Identify which cell holds the provided text, then report its (x, y) central coordinate. 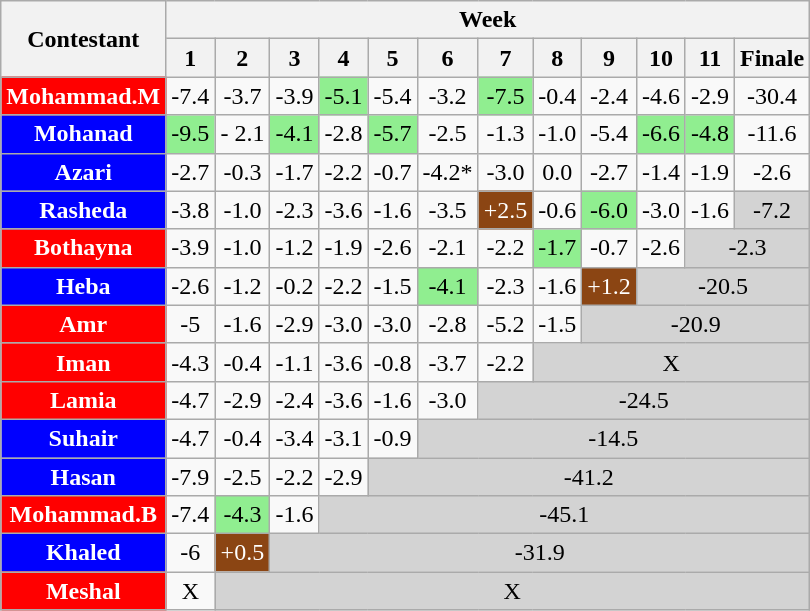
+1.2 (610, 286)
-3.1 (344, 438)
-3.8 (190, 210)
-0.9 (392, 438)
-4.6 (660, 96)
-6.6 (660, 134)
-0.8 (392, 362)
-1.1 (294, 362)
Lamia (84, 400)
1 (190, 58)
2 (242, 58)
10 (660, 58)
-7.5 (506, 96)
Rasheda (84, 210)
-0.3 (242, 172)
-5 (190, 324)
Azari (84, 172)
-31.9 (540, 553)
Iman (84, 362)
5 (392, 58)
Mohammad.B (84, 515)
-1.4 (660, 172)
-6.0 (610, 210)
-1.3 (506, 134)
-3.2 (448, 96)
-5.1 (344, 96)
+0.5 (242, 553)
11 (710, 58)
-5.2 (506, 324)
-0.6 (558, 210)
Suhair (84, 438)
-2.1 (448, 248)
-3.5 (448, 210)
Contestant (84, 39)
Finale (772, 58)
Mohanad (84, 134)
-7.9 (190, 477)
+2.5 (506, 210)
-11.6 (772, 134)
-20.9 (696, 324)
- 2.1 (242, 134)
-0.2 (294, 286)
-4.2* (448, 172)
Bothayna (84, 248)
8 (558, 58)
Amr (84, 324)
-24.5 (644, 400)
-3.4 (294, 438)
-45.1 (564, 515)
-7.2 (772, 210)
Meshal (84, 591)
0.0 (558, 172)
Hasan (84, 477)
3 (294, 58)
Khaled (84, 553)
Mohammad.M (84, 96)
Heba (84, 286)
-6 (190, 553)
-9.5 (190, 134)
-20.5 (722, 286)
Week (488, 20)
4 (344, 58)
-41.2 (589, 477)
7 (506, 58)
-5.7 (392, 134)
-4.8 (710, 134)
6 (448, 58)
-30.4 (772, 96)
9 (610, 58)
-14.5 (614, 438)
